For the text-containing cell, return its midpoint in (x, y) coordinate format. 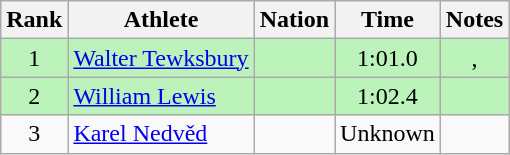
3 (34, 134)
Time (388, 20)
Notes (474, 20)
2 (34, 96)
Nation (294, 20)
William Lewis (161, 96)
1 (34, 58)
Rank (34, 20)
1:01.0 (388, 58)
Walter Tewksbury (161, 58)
Karel Nedvěd (161, 134)
, (474, 58)
1:02.4 (388, 96)
Athlete (161, 20)
Unknown (388, 134)
